Capture the cell that displays the provided text and extract its [x, y] central coordinate. 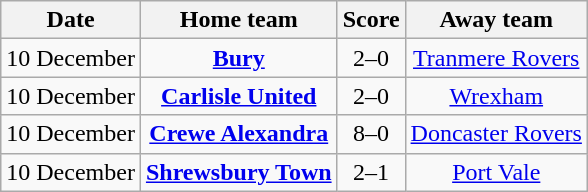
Bury [238, 58]
Wrexham [496, 96]
Carlisle United [238, 96]
Port Vale [496, 172]
Home team [238, 20]
8–0 [371, 134]
Doncaster Rovers [496, 134]
2–1 [371, 172]
Crewe Alexandra [238, 134]
Score [371, 20]
Date [71, 20]
Tranmere Rovers [496, 58]
Shrewsbury Town [238, 172]
Away team [496, 20]
